Return the (x, y) coordinate for the center point of the cell that contains the specified text.  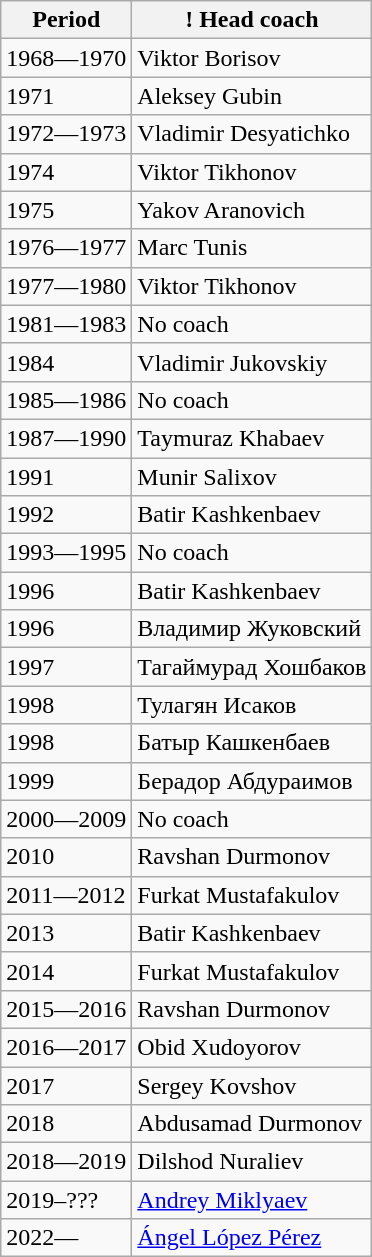
Тагаймурад Хошбаков (252, 667)
1971 (66, 96)
Abdusamad Durmonov (252, 1124)
1976—1977 (66, 248)
1984 (66, 362)
Obid Xudoyorov (252, 1047)
Тулагян Исаков (252, 705)
2015—2016 (66, 1009)
Aleksey Gubin (252, 96)
1985—1986 (66, 400)
Munir Salixov (252, 477)
Taymuraz Khabaev (252, 438)
1981—1983 (66, 324)
1993—1995 (66, 553)
2011—2012 (66, 895)
Vladimir Jukovskiy (252, 362)
2016—2017 (66, 1047)
Viktor Borisov (252, 58)
2022— (66, 1238)
Ángel López Pérez (252, 1238)
2019–??? (66, 1200)
Period (66, 20)
Владимир Жуковский (252, 629)
Берадор Абдураимов (252, 781)
2017 (66, 1085)
2010 (66, 857)
1975 (66, 210)
2014 (66, 971)
Marc Tunis (252, 248)
2018 (66, 1124)
1974 (66, 172)
Andrey Miklyaev (252, 1200)
2000—2009 (66, 819)
Sergey Kovshov (252, 1085)
1991 (66, 477)
Батыр Кашкенбаев (252, 743)
Dilshod Nuraliev (252, 1162)
Vladimir Desyatichko (252, 134)
2018—2019 (66, 1162)
1999 (66, 781)
1992 (66, 515)
Yakov Aranovich (252, 210)
1977—1980 (66, 286)
! Head coach (252, 20)
1972—1973 (66, 134)
1968—1970 (66, 58)
2013 (66, 933)
1997 (66, 667)
1987—1990 (66, 438)
